Provide the (x, y) coordinate of the cell's center where the given text is located.  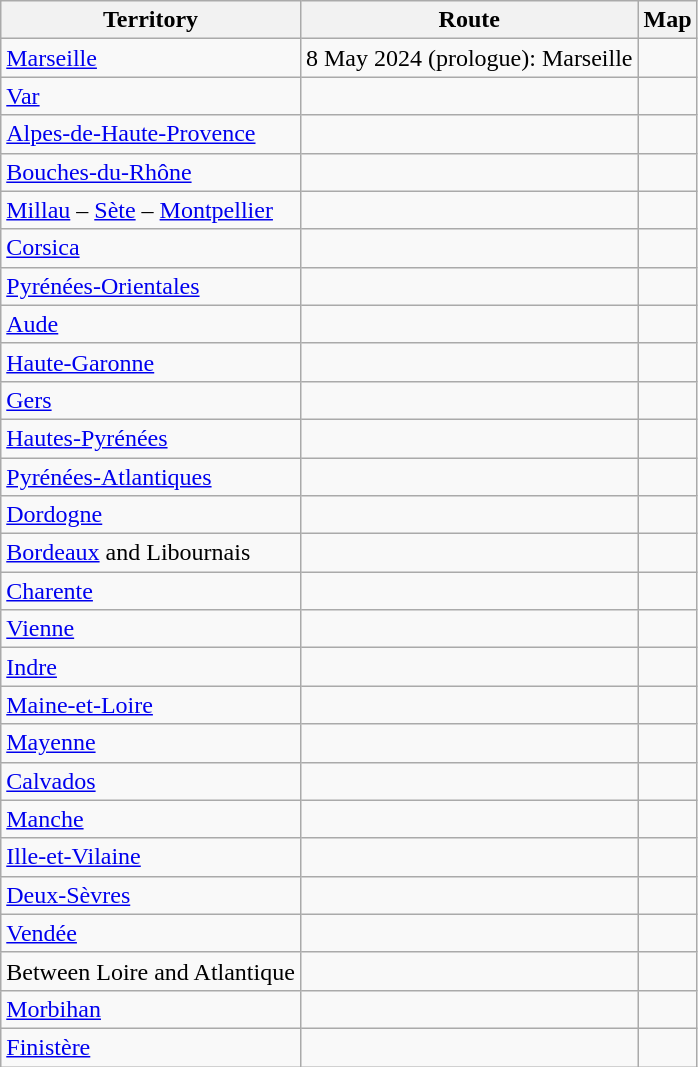
Pyrénées-Orientales (151, 286)
Gers (151, 400)
Manche (151, 819)
Aude (151, 324)
Bordeaux and Libournais (151, 553)
Map (668, 20)
Hautes-Pyrénées (151, 438)
Indre (151, 667)
Between Loire and Atlantique (151, 971)
Ille-et-Vilaine (151, 857)
Vendée (151, 933)
Maine-et-Loire (151, 705)
Route (469, 20)
Charente (151, 591)
Alpes-de-Haute-Provence (151, 134)
Bouches-du-Rhône (151, 172)
Var (151, 96)
Corsica (151, 248)
Mayenne (151, 743)
Dordogne (151, 515)
Morbihan (151, 1009)
Calvados (151, 781)
Marseille (151, 58)
Vienne (151, 629)
Pyrénées-Atlantiques (151, 477)
Territory (151, 20)
8 May 2024 (prologue): Marseille (469, 58)
Millau – Sète – Montpellier (151, 210)
Deux-Sèvres (151, 895)
Haute-Garonne (151, 362)
Finistère (151, 1047)
